Find where the given text appears and provide that cell's center as [x, y] coordinate. 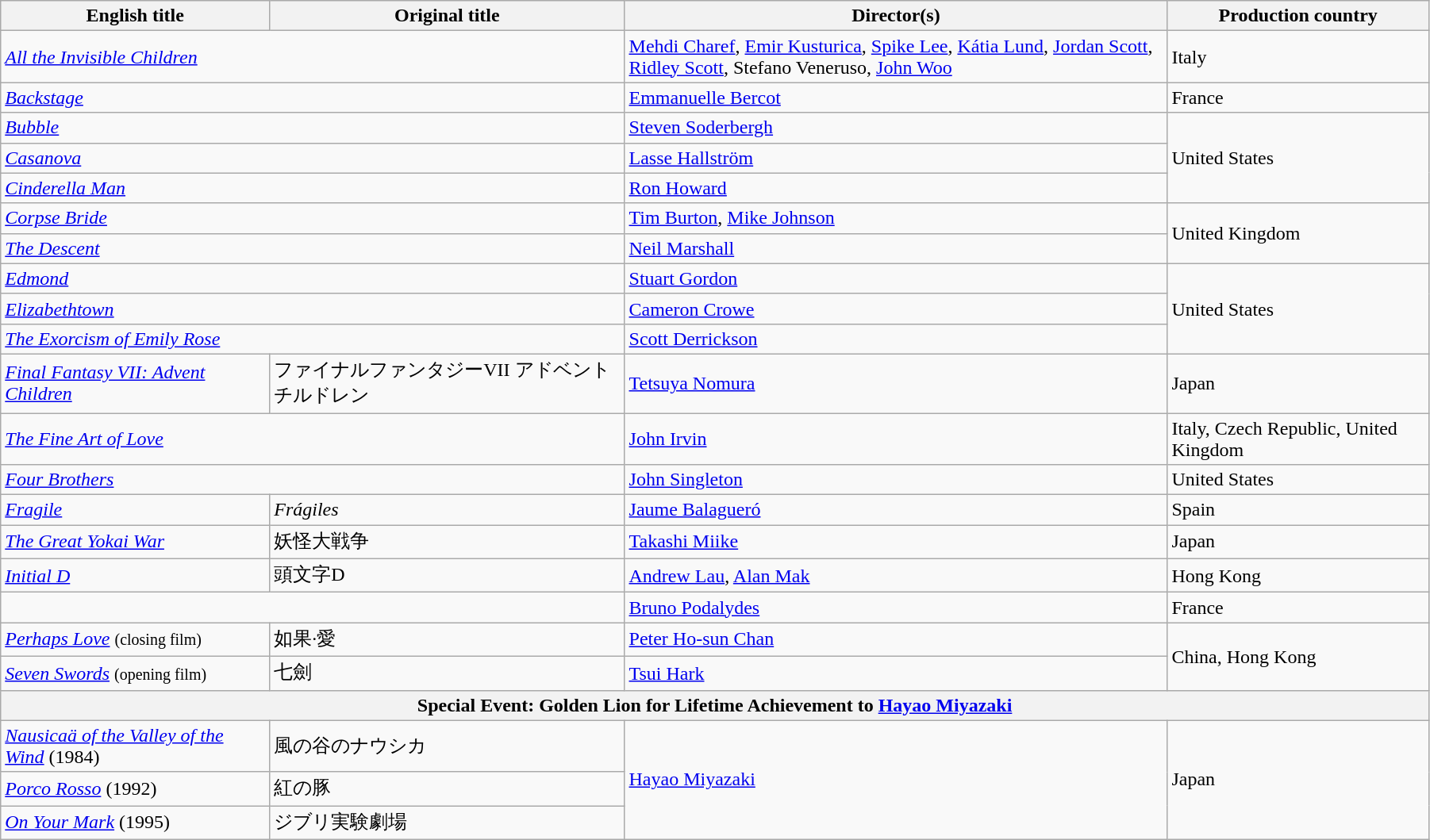
Production country [1298, 16]
Fragile [135, 510]
Special Event: Golden Lion for Lifetime Achievement to Hayao Miyazaki [715, 705]
Ron Howard [896, 188]
On Your Mark (1995) [135, 823]
Lasse Hallström [896, 158]
The Exorcism of Emily Rose [313, 339]
Elizabethtown [313, 309]
Casanova [313, 158]
ジブリ実験劇場 [448, 823]
紅の豚 [448, 788]
Nausicaä of the Valley of the Wind (1984) [135, 746]
Director(s) [896, 16]
All the Invisible Children [313, 57]
Edmond [313, 278]
John Irvin [896, 438]
Andrew Lau, Alan Mak [896, 576]
United Kingdom [1298, 233]
Stuart Gordon [896, 278]
Peter Ho-sun Chan [896, 639]
Tsui Hark [896, 673]
ファイナルファンタジーVII アドベントチルドレン [448, 383]
Frágiles [448, 510]
Mehdi Charef, Emir Kusturica, Spike Lee, Kátia Lund, Jordan Scott, Ridley Scott, Stefano Veneruso, John Woo [896, 57]
John Singleton [896, 480]
Final Fantasy VII: Advent Children [135, 383]
風の谷のナウシカ [448, 746]
如果·愛 [448, 639]
Initial D [135, 576]
Italy, Czech Republic, United Kingdom [1298, 438]
Original title [448, 16]
Cinderella Man [313, 188]
Scott Derrickson [896, 339]
Takashi Miike [896, 543]
Tetsuya Nomura [896, 383]
Bruno Podalydes [896, 608]
Seven Swords (opening film) [135, 673]
Bubble [313, 128]
Steven Soderbergh [896, 128]
Four Brothers [313, 480]
Jaume Balagueró [896, 510]
Tim Burton, Mike Johnson [896, 218]
Cameron Crowe [896, 309]
頭文字D [448, 576]
English title [135, 16]
妖怪大戦争 [448, 543]
Emmanuelle Bercot [896, 98]
Porco Rosso (1992) [135, 788]
The Great Yokai War [135, 543]
Backstage [313, 98]
七劍 [448, 673]
Neil Marshall [896, 248]
China, Hong Kong [1298, 657]
Perhaps Love (closing film) [135, 639]
Spain [1298, 510]
Hong Kong [1298, 576]
The Descent [313, 248]
Hayao Miyazaki [896, 780]
Corpse Bride [313, 218]
The Fine Art of Love [313, 438]
Italy [1298, 57]
